Capture the cell that displays the provided text and extract its (X, Y) central coordinate. 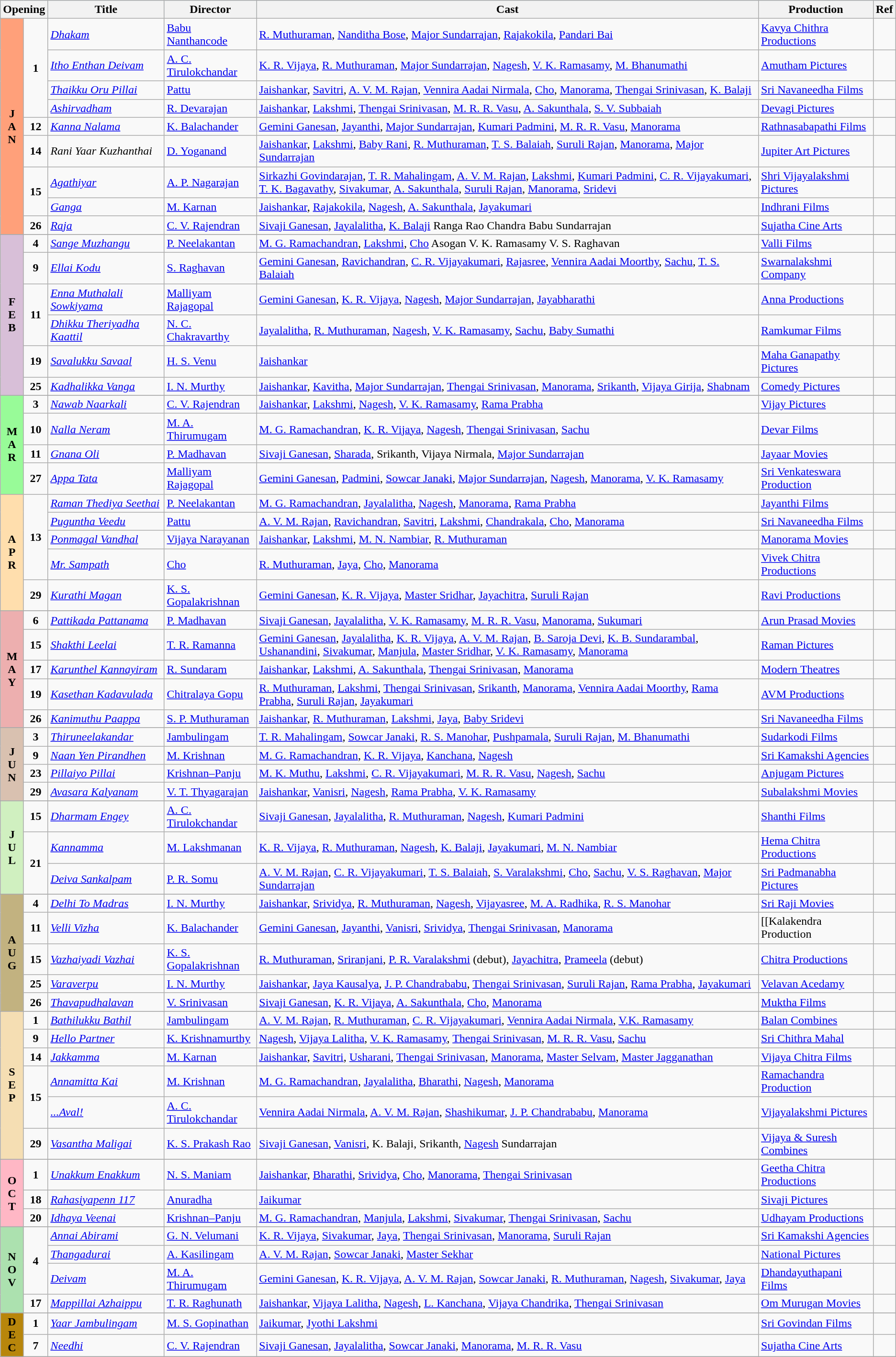
Sivaji Ganesan, Jayalalitha, V. K. Ramasamy, M. R. R. Vasu, Manorama, Sukumari (507, 620)
Cast (507, 10)
Annai Abirami (106, 1236)
R. Muthuraman, Jaya, Cho, Manorama (507, 564)
Sivaji Ganesan, Vanisri, K. Balaji, Srikanth, Nagesh Sundarrajan (507, 1144)
M. G. Ramachandran, K. R. Vijaya, Kanchana, Nagesh (507, 755)
Vijayalakshmi Pictures (816, 1112)
SEP (12, 1085)
Sudarkodi Films (816, 737)
Jaishankar, Lakshmi, Thengai Srinivasan, M. R. R. Vasu, A. Sakunthala, S. V. Subbaiah (507, 108)
Raman Pictures (816, 644)
R. Devarajan (211, 108)
Om Murugan Movies (816, 1303)
H. S. Venu (211, 362)
Thaikku Oru Pillai (106, 90)
Gnana Oli (106, 454)
Sri Govindan Films (816, 1323)
Kasethan Kadavulada (106, 694)
A. V. M. Rajan, Ravichandran, Savitri, Lakshmi, Chandrakala, Cho, Manorama (507, 521)
R. Muthuraman, Sriranjani, P. R. Varalakshmi (debut), Jayachitra, Prameela (debut) (507, 959)
Idhaya Veenai (106, 1218)
Deiva Sankalpam (106, 879)
Sivaji Ganesan, K. R. Vijaya, A. Sakunthala, Cho, Manorama (507, 1002)
Ref (885, 10)
Sri Chithra Mahal (816, 1038)
Babu Nanthancode (211, 34)
Mappillai Azhaippu (106, 1303)
Ravi Productions (816, 595)
Title (106, 10)
Velavan Acedamy (816, 984)
Jaishankar, Vijaya Lalitha, Nagesh, L. Kanchana, Vijaya Chandrika, Thengai Srinivasan (507, 1303)
Geetha Chitra Productions (816, 1175)
Hema Chitra Productions (816, 847)
20 (35, 1218)
Jaishankar, Jaya Kausalya, J. P. Chandrababu, Thengai Srinivasan, Suruli Rajan, Rama Prabha, Jayakumari (507, 984)
Udhayam Productions (816, 1218)
A. V. M. Rajan, R. Muthuraman, C. R. Vijayakumari, Vennira Aadai Nirmala, V.K. Ramasamy (507, 1020)
K. Krishnamurthy (211, 1038)
6 (35, 620)
Vijay Pictures (816, 404)
Jupiter Art Pictures (816, 151)
[[Kalakendra Production (816, 928)
Rathnasabapathi Films (816, 126)
18 (35, 1200)
13 (35, 537)
M. G. Ramachandran, Jayalalitha, Nagesh, Manorama, Rama Prabha (507, 503)
Avasara Kalyanam (106, 792)
Deivam (106, 1279)
Manorama Movies (816, 539)
Ramkumar Films (816, 330)
Unakkum Enakkum (106, 1175)
A. Kasilingam (211, 1254)
M. G. Ramachandran, Jayalalitha, Bharathi, Nagesh, Manorama (507, 1082)
Maha Ganapathy Pictures (816, 362)
P. R. Somu (211, 879)
Jaishankar, Lakshmi, Baby Rani, R. Muthuraman, T. S. Balaiah, Suruli Rajan, Manorama, Major Sundarrajan (507, 151)
Jaishankar, Srividya, R. Muthuraman, Nagesh, Vijayasree, M. A. Radhika, R. S. Manohar (507, 903)
Kanna Nalama (106, 126)
D. Yoganand (211, 151)
Nawab Naarkali (106, 404)
FEB (12, 314)
Sivaji Pictures (816, 1200)
Rahasiyapenn 117 (106, 1200)
Raman Thediya Seethai (106, 503)
Opening (24, 10)
Modern Theatres (816, 669)
R. Muthuraman, Lakshmi, Thengai Srinivasan, Srikanth, Manorama, Vennira Aadai Moorthy, Rama Prabha, Suruli Rajan, Jayakumari (507, 694)
Subalakshmi Movies (816, 792)
Jaikumar (507, 1200)
M. G. Ramachandran, Lakshmi, Cho Asogan V. K. Ramasamy V. S. Raghavan (507, 243)
Sivaji Ganesan, Jayalalitha, K. Balaji Ranga Rao Chandra Babu Sundarrajan (507, 225)
Amutham Pictures (816, 65)
JUN (12, 764)
K. R. Vijaya, R. Muthuraman, Major Sundarrajan, Nagesh, V. K. Ramasamy, M. Bhanumathi (507, 65)
AUG (12, 953)
Kanimuthu Paappa (106, 719)
Balan Combines (816, 1020)
Jaishankar, Lakshmi, A. Sakunthala, Thengai Srinivasan, Manorama (507, 669)
K. R. Vijaya, R. Muthuraman, Nagesh, K. Balaji, Jayakumari, M. N. Nambiar (507, 847)
Puguntha Veedu (106, 521)
Dhikku Theriyadha Kaattil (106, 330)
AVM Productions (816, 694)
MAR (12, 445)
R. Muthuraman, Nanditha Bose, Major Sundarrajan, Rajakokila, Pandari Bai (507, 34)
Jayaar Movies (816, 454)
Comedy Pictures (816, 386)
Chitra Productions (816, 959)
Gemini Ganesan, Jayanthi, Major Sundarrajan, Kumari Padmini, M. R. R. Vasu, Manorama (507, 126)
Jaikumar, Jyothi Lakshmi (507, 1323)
Jaishankar (507, 362)
Ramachandra Production (816, 1082)
Delhi To Madras (106, 903)
Karunthel Kannayiram (106, 669)
Sivaji Ganesan, Sharada, Srikanth, Vijaya Nirmala, Major Sundarrajan (507, 454)
Valli Films (816, 243)
23 (35, 774)
Jaishankar, Lakshmi, Nagesh, V. K. Ramasamy, Rama Prabha (507, 404)
Gemini Ganesan, Ravichandran, C. R. Vijayakumari, Rajasree, Vennira Aadai Moorthy, Sachu, T. S. Balaiah (507, 268)
Savalukku Savaal (106, 362)
Chitralaya Gopu (211, 694)
Nalla Neram (106, 429)
Gemini Ganesan, Jayanthi, Vanisri, Srividya, Thengai Srinivasan, Manorama (507, 928)
MAY (12, 669)
Vijaya Narayanan (211, 539)
Jayalalitha, R. Muthuraman, Nagesh, V. K. Ramasamy, Sachu, Baby Sumathi (507, 330)
T. R. Mahalingam, Sowcar Janaki, R. S. Manohar, Pushpamala, Suruli Rajan, M. Bhanumathi (507, 737)
Sri Venkateswara Production (816, 479)
Sri Raji Movies (816, 903)
M. G. Ramachandran, K. R. Vijaya, Nagesh, Thengai Srinivasan, Sachu (507, 429)
Rani Yaar Kuzhanthai (106, 151)
Shri Vijayalakshmi Pictures (816, 182)
Gemini Ganesan, K. R. Vijaya, Nagesh, Major Sundarrajan, Jayabharathi (507, 299)
Jaishankar, Vanisri, Nagesh, Rama Prabha, V. K. Ramasamy (507, 792)
Vennira Aadai Nirmala, A. V. M. Rajan, Shashikumar, J. P. Chandrababu, Manorama (507, 1112)
Pattikada Pattanama (106, 620)
Vasantha Maligai (106, 1144)
Naan Yen Pirandhen (106, 755)
Velli Vizha (106, 928)
NOV (12, 1269)
Appa Tata (106, 479)
Thiruneelakandar (106, 737)
Nagesh, Vijaya Lalitha, V. K. Ramasamy, Thengai Srinivasan, M. R. R. Vasu, Sachu (507, 1038)
Arun Prasad Movies (816, 620)
OCT (12, 1193)
V. T. Thyagarajan (211, 792)
Vijaya & Suresh Combines (816, 1144)
Jayanthi Films (816, 503)
Vijaya Chitra Films (816, 1056)
...Aval! (106, 1112)
Shanthi Films (816, 817)
V. Srinivasan (211, 1002)
Itho Enthan Deivam (106, 65)
Kannamma (106, 847)
Thangadurai (106, 1254)
Anjugam Pictures (816, 774)
Kadhalikka Vanga (106, 386)
Cho (211, 564)
Gemini Ganesan, K. R. Vijaya, Master Sridhar, Jayachitra, Suruli Rajan (507, 595)
T. R. Ramanna (211, 644)
APR (12, 552)
Ganga (106, 207)
10 (35, 429)
Ponmagal Vandhal (106, 539)
M. G. Ramachandran, Manjula, Lakshmi, Sivakumar, Thengai Srinivasan, Sachu (507, 1218)
A. V. M. Rajan, C. R. Vijayakumari, T. S. Balaiah, S. Varalakshmi, Cho, Sachu, V. S. Raghavan, Major Sundarrajan (507, 879)
R. Sundaram (211, 669)
Indhrani Films (816, 207)
JUL (12, 847)
Needhi (106, 1346)
Hello Partner (106, 1038)
Jaishankar, Kavitha, Major Sundarrajan, Thengai Srinivasan, Manorama, Srikanth, Vijaya Girija, Shabnam (507, 386)
Gemini Ganesan, Padmini, Sowcar Janaki, Major Sundarrajan, Nagesh, Manorama, V. K. Ramasamy (507, 479)
G. N. Velumani (211, 1236)
7 (35, 1346)
Devar Films (816, 429)
Jaishankar, Savitri, Usharani, Thengai Srinivasan, Manorama, Master Selvam, Master Jagganathan (507, 1056)
Jaishankar, R. Muthuraman, Lakshmi, Jaya, Baby Sridevi (507, 719)
21 (35, 863)
12 (35, 126)
Jaishankar, Savitri, A. V. M. Rajan, Vennira Aadai Nirmala, Cho, Manorama, Thengai Srinivasan, K. Balaji (507, 90)
Ashirvadham (106, 108)
Kavya Chithra Productions (816, 34)
Sivaji Ganesan, Jayalalitha, Sowcar Janaki, Manorama, M. R. R. Vasu (507, 1346)
Varaverpu (106, 984)
Bathilukku Bathil (106, 1020)
M. Lakshmanan (211, 847)
N. C. Chakravarthy (211, 330)
N. S. Maniam (211, 1175)
S. Raghavan (211, 268)
Gemini Ganesan, K. R. Vijaya, A. V. M. Rajan, Sowcar Janaki, R. Muthuraman, Nagesh, Sivakumar, Jaya (507, 1279)
Production (816, 10)
K. S. Prakash Rao (211, 1144)
Dhakam (106, 34)
Raja (106, 225)
S. P. Muthuraman (211, 719)
Sange Muzhangu (106, 243)
Jaishankar, Lakshmi, M. N. Nambiar, R. Muthuraman (507, 539)
Annamitta Kai (106, 1082)
K. R. Vijaya, Sivakumar, Jaya, Thengai Srinivasan, Manorama, Suruli Rajan (507, 1236)
Ellai Kodu (106, 268)
DEC (12, 1335)
Devagi Pictures (816, 108)
Vazhaiyadi Vazhai (106, 959)
National Pictures (816, 1254)
Jaishankar, Rajakokila, Nagesh, A. Sakunthala, Jayakumari (507, 207)
Vivek Chitra Productions (816, 564)
Kurathi Magan (106, 595)
A. P. Nagarajan (211, 182)
M. S. Gopinathan (211, 1323)
Dharmam Engey (106, 817)
27 (35, 479)
Yaar Jambulingam (106, 1323)
Sri Padmanabha Pictures (816, 879)
JAN (12, 126)
Enna Muthalali Sowkiyama (106, 299)
Anna Productions (816, 299)
Jaishankar, Bharathi, Srividya, Cho, Manorama, Thengai Srinivasan (507, 1175)
Jakkamma (106, 1056)
Swarnalakshmi Company (816, 268)
Thavapudhalavan (106, 1002)
Agathiyar (106, 182)
Dhandayuthapani Films (816, 1279)
M. K. Muthu, Lakshmi, C. R. Vijayakumari, M. R. R. Vasu, Nagesh, Sachu (507, 774)
Pillaiyo Pillai (106, 774)
Anuradha (211, 1200)
T. R. Raghunath (211, 1303)
Mr. Sampath (106, 564)
A. V. M. Rajan, Sowcar Janaki, Master Sekhar (507, 1254)
Sivaji Ganesan, Jayalalitha, R. Muthuraman, Nagesh, Kumari Padmini (507, 817)
Muktha Films (816, 1002)
Director (211, 10)
Shakthi Leelai (106, 644)
